Pinpoint the cell where the given text exists, returning its [x, y] midpoint coordinate. 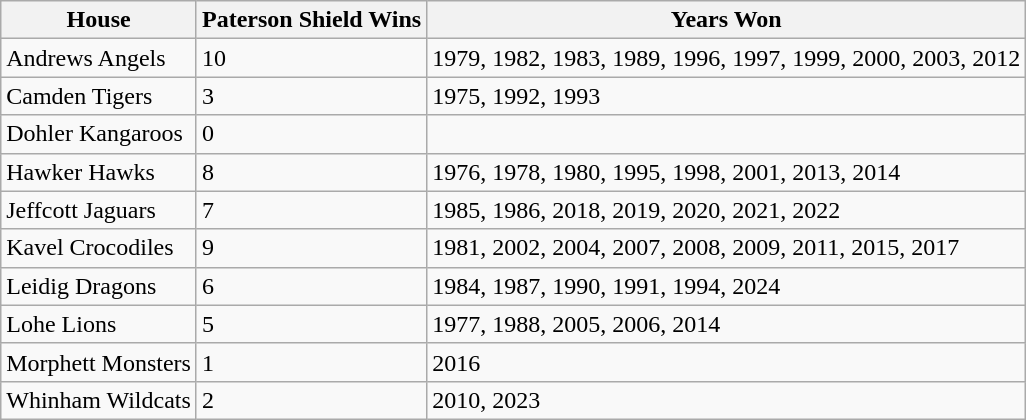
9 [311, 248]
Whinham Wildcats [99, 400]
2 [311, 400]
1985, 1986, 2018, 2019, 2020, 2021, 2022 [726, 210]
6 [311, 286]
1984, 1987, 1990, 1991, 1994, 2024 [726, 286]
Morphett Monsters [99, 362]
Andrews Angels [99, 58]
Jeffcott Jaguars [99, 210]
Dohler Kangaroos [99, 134]
Kavel Crocodiles [99, 248]
2010, 2023 [726, 400]
Years Won [726, 20]
1979, 1982, 1983, 1989, 1996, 1997, 1999, 2000, 2003, 2012 [726, 58]
3 [311, 96]
Paterson Shield Wins [311, 20]
0 [311, 134]
House [99, 20]
1981, 2002, 2004, 2007, 2008, 2009, 2011, 2015, 2017 [726, 248]
1977, 1988, 2005, 2006, 2014 [726, 324]
10 [311, 58]
Leidig Dragons [99, 286]
1975, 1992, 1993 [726, 96]
Hawker Hawks [99, 172]
7 [311, 210]
8 [311, 172]
Lohe Lions [99, 324]
Camden Tigers [99, 96]
1976, 1978, 1980, 1995, 1998, 2001, 2013, 2014 [726, 172]
1 [311, 362]
5 [311, 324]
2016 [726, 362]
